From the cell containing the given text, extract its center point as (X, Y) coordinate. 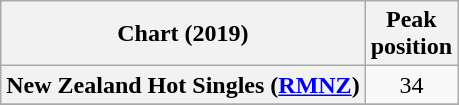
Peakposition (411, 34)
New Zealand Hot Singles (RMNZ) (183, 85)
Chart (2019) (183, 34)
34 (411, 85)
